Provide the (x, y) coordinate of the cell's center where the given text is located.  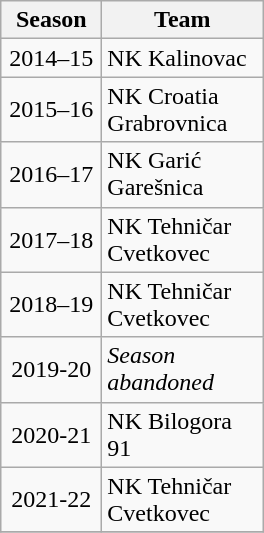
2014–15 (52, 58)
2015–16 (52, 110)
NK Kalinovac (182, 58)
NK Garić Garešnica (182, 174)
2017–18 (52, 240)
2019-20 (52, 370)
2020-21 (52, 434)
NK Bilogora 91 (182, 434)
Season (52, 20)
Team (182, 20)
NK Croatia Grabrovnica (182, 110)
2021-22 (52, 500)
2016–17 (52, 174)
2018–19 (52, 304)
Season abandoned (182, 370)
